Provide the [x, y] coordinate of the cell's center where the given text is located.  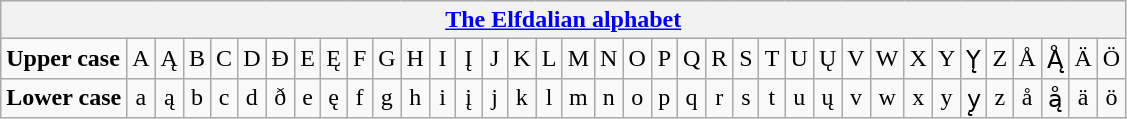
C [224, 59]
z [1000, 98]
h [415, 98]
V [856, 59]
ä [1083, 98]
Ų [827, 59]
H [415, 59]
a [141, 98]
k [522, 98]
i [442, 98]
I [442, 59]
p [664, 98]
n [609, 98]
Ä [1083, 59]
c [224, 98]
y [946, 98]
Upper case [64, 59]
v [856, 98]
ð [280, 98]
w [887, 98]
R [720, 59]
A [141, 59]
e [307, 98]
x [918, 98]
F [360, 59]
J [495, 59]
b [196, 98]
u [799, 98]
U [799, 59]
Y̨ [974, 59]
j [495, 98]
q [691, 98]
å [1027, 98]
ų [827, 98]
t [772, 98]
E [307, 59]
W [887, 59]
d [252, 98]
Ą [169, 59]
N [609, 59]
Į [469, 59]
Q [691, 59]
The Elfdalian alphabet [564, 20]
Ą̊ [1055, 59]
T [772, 59]
ę [334, 98]
m [578, 98]
Ð [280, 59]
Z [1000, 59]
s [746, 98]
f [360, 98]
Y [946, 59]
y̨ [974, 98]
ą̊ [1055, 98]
D [252, 59]
M [578, 59]
P [664, 59]
O [637, 59]
ö [1111, 98]
l [549, 98]
Ę [334, 59]
g [387, 98]
į [469, 98]
r [720, 98]
Ö [1111, 59]
o [637, 98]
X [918, 59]
L [549, 59]
Lower case [64, 98]
ą [169, 98]
S [746, 59]
B [196, 59]
G [387, 59]
Å [1027, 59]
K [522, 59]
